Output the [x, y] coordinate of the center of the cell containing the given text.  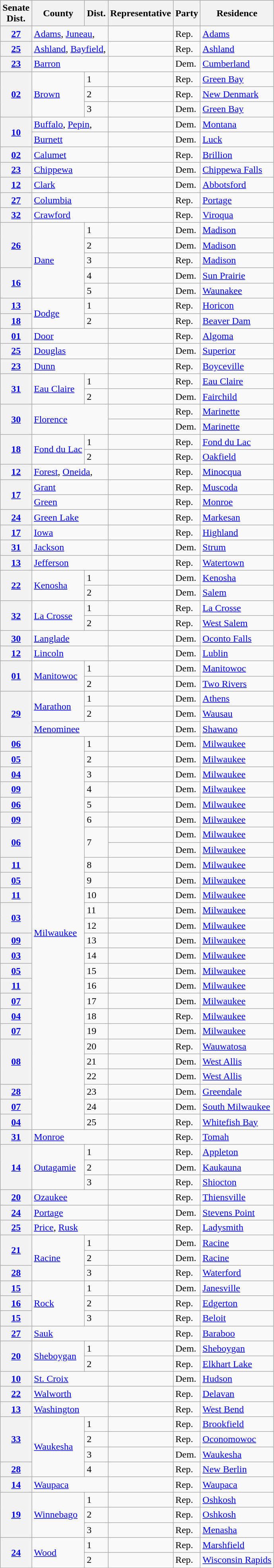
Muscoda [237, 487]
Green Lake [70, 517]
Salem [237, 593]
Wauwatosa [237, 1046]
Lincoln [70, 653]
Janesville [237, 1288]
Grant [70, 487]
7 [96, 842]
New Denmark [237, 94]
West Bend [237, 1409]
Washington [70, 1409]
Marathon [58, 706]
Whitefish Bay [237, 1122]
Representative [141, 14]
Abbotsford [237, 185]
Buffalo, Pepin, [70, 124]
Highland [237, 532]
Ashland, Bayfield, [70, 49]
Brookfield [237, 1424]
Rock [58, 1303]
St. Croix [70, 1379]
Ozaukee [70, 1198]
Brillion [237, 154]
Langlade [70, 638]
Thiensville [237, 1198]
Brown [58, 94]
West Salem [237, 623]
Jackson [70, 548]
Dunn [70, 366]
Baraboo [237, 1333]
Kaukauna [237, 1167]
Calumet [70, 154]
Iowa [70, 532]
Stevens Point [237, 1213]
Two Rivers [237, 683]
Algoma [237, 336]
Dane [58, 260]
Cumberland [237, 64]
Horicon [237, 306]
South Milwaukee [237, 1107]
Dist. [96, 14]
Chippewa Falls [237, 170]
08 [16, 1061]
Adams, Juneau, [70, 34]
Dodge [58, 313]
Edgerton [237, 1303]
Florence [70, 419]
6 [96, 820]
Viroqua [237, 215]
Shiocton [237, 1182]
Wisconsin Rapids [237, 1560]
Adams [237, 34]
Luck [237, 139]
29 [16, 714]
Residence [237, 14]
Columbia [70, 200]
Oakfield [237, 457]
Beloit [237, 1318]
New Berlin [237, 1470]
Watertown [237, 563]
Delavan [237, 1394]
Beaver Dam [237, 321]
Fairchild [237, 396]
Strum [237, 548]
Elkhart Lake [237, 1364]
33 [16, 1439]
Menominee [70, 729]
26 [16, 245]
Minocqua [237, 472]
Door [70, 336]
Price, Rusk [70, 1228]
Burnett [70, 139]
Markesan [237, 517]
Waunakee [237, 291]
Chippewa [70, 170]
Outagamie [58, 1167]
Oconomowoc [237, 1439]
Green [70, 502]
Menasha [237, 1530]
Shawano [237, 729]
Douglas [70, 351]
Waterford [237, 1273]
Superior [237, 351]
Lublin [237, 653]
Appleton [237, 1152]
9 [96, 880]
8 [96, 865]
Boyceville [237, 366]
Ashland [237, 49]
Sauk [70, 1333]
Clark [70, 185]
Marshfield [237, 1545]
Walworth [70, 1394]
Winnebago [58, 1515]
Party [187, 14]
Wood [58, 1553]
Crawford [70, 215]
County [58, 14]
Oconto Falls [237, 638]
Wausau [237, 714]
SenateDist. [16, 14]
Sun Prairie [237, 276]
Barron [70, 64]
Jefferson [70, 563]
Hudson [237, 1379]
Montana [237, 124]
Athens [237, 699]
Tomah [237, 1137]
Ladysmith [237, 1228]
Greendale [237, 1092]
Forest, Oneida, [70, 472]
